From the cell containing the given text, extract its center point as [X, Y] coordinate. 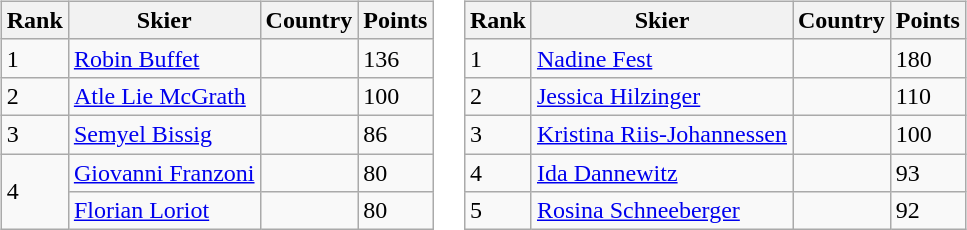
Florian Loriot [164, 211]
Nadine Fest [662, 58]
92 [928, 211]
Semyel Bissig [164, 134]
Jessica Hilzinger [662, 96]
5 [498, 211]
Atle Lie McGrath [164, 96]
Robin Buffet [164, 58]
180 [928, 58]
86 [396, 134]
136 [396, 58]
Ida Dannewitz [662, 173]
93 [928, 173]
Giovanni Franzoni [164, 173]
Rosina Schneeberger [662, 211]
Kristina Riis-Johannessen [662, 134]
110 [928, 96]
